Search for the cell housing the specified text and yield its [x, y] center coordinate. 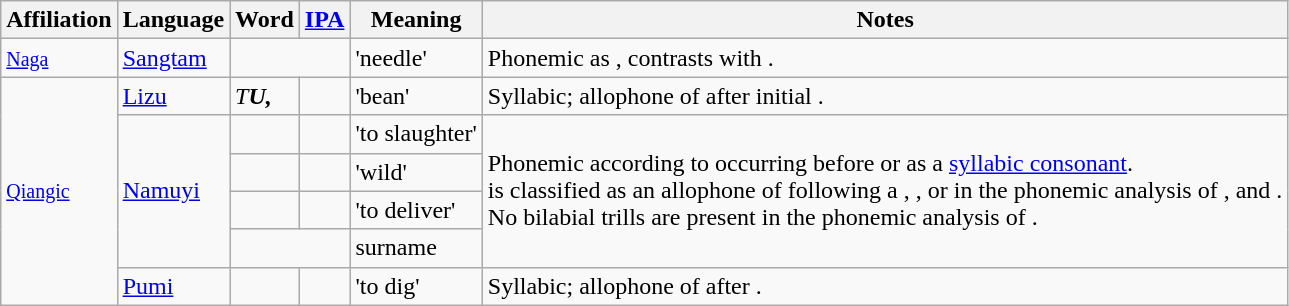
Notes [885, 20]
'to dig' [416, 286]
'to slaughter' [416, 134]
Qiangic [59, 191]
'needle' [416, 58]
Lizu [173, 96]
Sangtam [173, 58]
surname [416, 248]
'to deliver' [416, 210]
Pumi [173, 286]
IPA [324, 20]
Namuyi [173, 191]
Word [265, 20]
'wild' [416, 172]
Naga [59, 58]
TU, [265, 96]
Affiliation [59, 20]
Phonemic as , contrasts with . [885, 58]
Language [173, 20]
Syllabic; allophone of after initial . [885, 96]
Syllabic; allophone of after . [885, 286]
'bean' [416, 96]
Meaning [416, 20]
